Pinpoint the cell where the given text exists, returning its (x, y) midpoint coordinate. 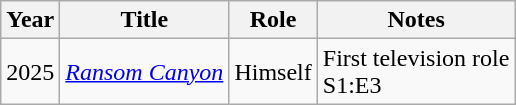
Ransom Canyon (144, 72)
First television roleS1:E3 (416, 72)
Title (144, 20)
Role (273, 20)
Himself (273, 72)
2025 (30, 72)
Year (30, 20)
Notes (416, 20)
